Provide the (X, Y) coordinate of the cell's center where the given text is located.  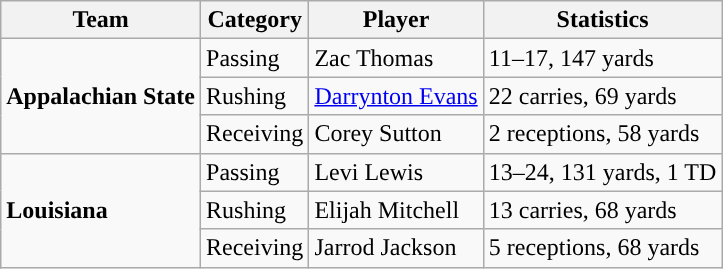
Darrynton Evans (396, 96)
2 receptions, 58 yards (602, 134)
Jarrod Jackson (396, 248)
Appalachian State (101, 96)
Category (255, 20)
13 carries, 68 yards (602, 210)
11–17, 147 yards (602, 58)
Team (101, 20)
Levi Lewis (396, 172)
Zac Thomas (396, 58)
5 receptions, 68 yards (602, 248)
Player (396, 20)
Corey Sutton (396, 134)
22 carries, 69 yards (602, 96)
Statistics (602, 20)
Elijah Mitchell (396, 210)
Louisiana (101, 210)
13–24, 131 yards, 1 TD (602, 172)
